Search for the cell housing the specified text and yield its (x, y) center coordinate. 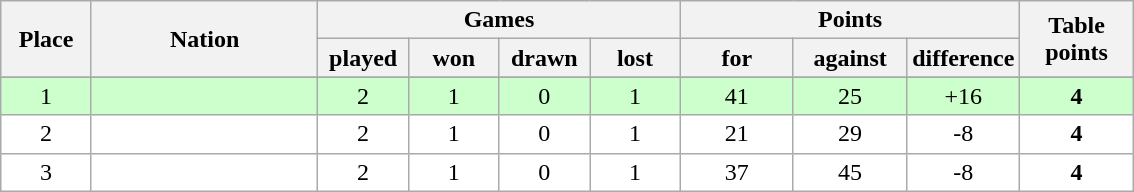
drawn (544, 58)
41 (736, 96)
37 (736, 172)
Place (46, 39)
29 (850, 134)
against (850, 58)
Tablepoints (1076, 39)
25 (850, 96)
for (736, 58)
45 (850, 172)
Nation (204, 39)
difference (964, 58)
3 (46, 172)
+16 (964, 96)
played (364, 58)
21 (736, 134)
Points (850, 20)
lost (636, 58)
won (454, 58)
Games (499, 20)
